Pinpoint the cell where the given text exists, returning its [X, Y] midpoint coordinate. 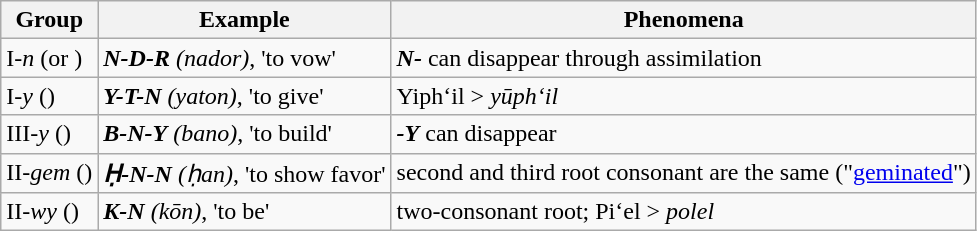
N- can disappear through assimilation [684, 58]
two-consonant root; Pi‘el > polel [684, 212]
K-N (kōn), 'to be' [244, 212]
second and third root consonant are the same ("geminated") [684, 173]
Ḥ-N-N (ḥan), 'to show favor' [244, 173]
I-y () [50, 96]
Example [244, 20]
-Y can disappear [684, 134]
Phenomena [684, 20]
II-gem () [50, 173]
B-N-Y (bano), 'to build' [244, 134]
Group [50, 20]
I-n (or ) [50, 58]
Yiph‘il > yūph‘il [684, 96]
II-wy () [50, 212]
Y-T-N (yaton), 'to give' [244, 96]
III-y () [50, 134]
N-D-R (nador), 'to vow' [244, 58]
